Return [x, y] of the center of cell containing provided text 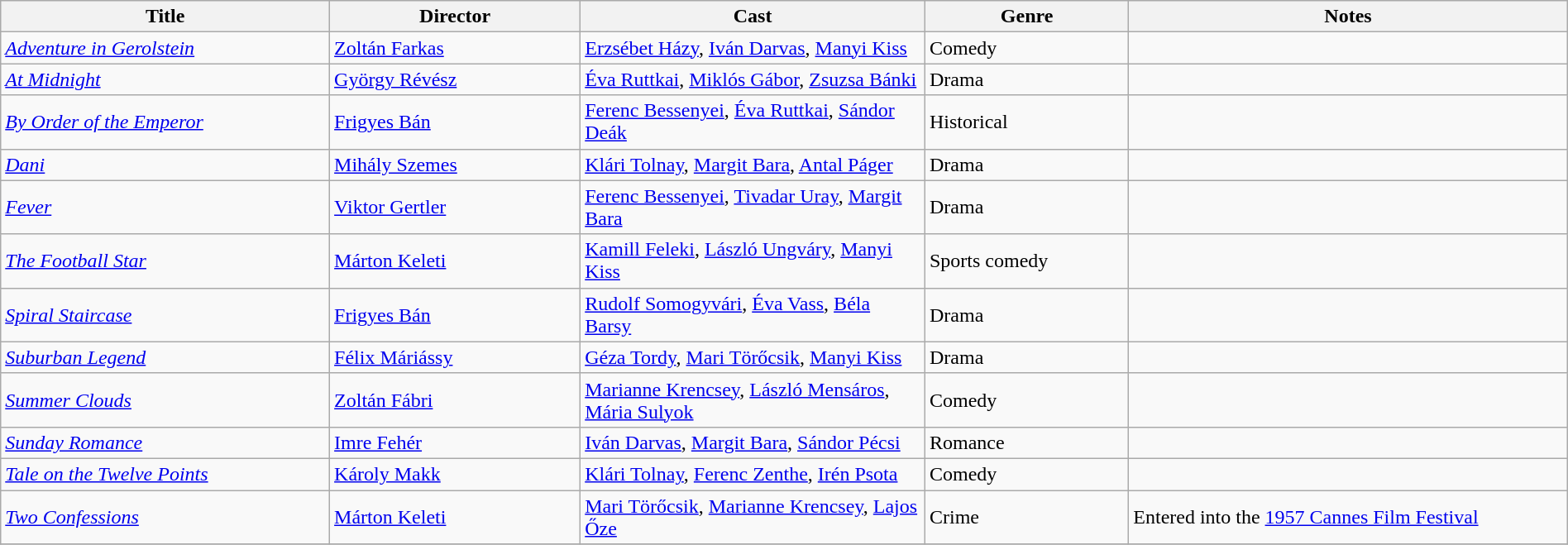
Rudolf Somogyvári, Éva Vass, Béla Barsy [753, 314]
Marianne Krencsey, László Mensáros, Mária Sulyok [753, 400]
Two Confessions [165, 516]
Iván Darvas, Margit Bara, Sándor Pécsi [753, 442]
Klári Tolnay, Margit Bara, Antal Páger [753, 165]
Kamill Feleki, László Ungváry, Manyi Kiss [753, 261]
By Order of the Emperor [165, 122]
Ferenc Bessenyei, Tivadar Uray, Margit Bara [753, 207]
Crime [1026, 516]
Suburban Legend [165, 357]
Genre [1026, 17]
György Révész [455, 79]
Zoltán Farkas [455, 48]
Sunday Romance [165, 442]
Zoltán Fábri [455, 400]
Fever [165, 207]
Sports comedy [1026, 261]
Imre Fehér [455, 442]
Entered into the 1957 Cannes Film Festival [1348, 516]
Éva Ruttkai, Miklós Gábor, Zsuzsa Bánki [753, 79]
Ferenc Bessenyei, Éva Ruttkai, Sándor Deák [753, 122]
Viktor Gertler [455, 207]
Mari Törőcsik, Marianne Krencsey, Lajos Őze [753, 516]
Summer Clouds [165, 400]
Adventure in Gerolstein [165, 48]
At Midnight [165, 79]
Géza Tordy, Mari Törőcsik, Manyi Kiss [753, 357]
Notes [1348, 17]
Klári Tolnay, Ferenc Zenthe, Irén Psota [753, 474]
The Football Star [165, 261]
Károly Makk [455, 474]
Cast [753, 17]
Erzsébet Házy, Iván Darvas, Manyi Kiss [753, 48]
Romance [1026, 442]
Title [165, 17]
Historical [1026, 122]
Dani [165, 165]
Mihály Szemes [455, 165]
Director [455, 17]
Félix Máriássy [455, 357]
Tale on the Twelve Points [165, 474]
Spiral Staircase [165, 314]
